Scan for the cell matching the given text and deliver its (x, y) coordinate at center. 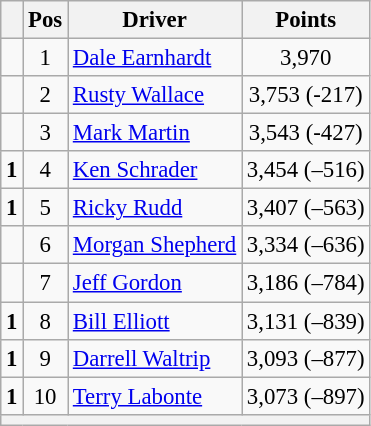
Bill Elliott (155, 321)
3 (46, 133)
9 (46, 358)
Points (306, 20)
2 (46, 95)
3,334 (–636) (306, 245)
Pos (46, 20)
3,543 (-427) (306, 133)
3,131 (–839) (306, 321)
Mark Martin (155, 133)
Dale Earnhardt (155, 58)
3,970 (306, 58)
3,186 (–784) (306, 283)
Ricky Rudd (155, 208)
Jeff Gordon (155, 283)
3,093 (–877) (306, 358)
7 (46, 283)
3,454 (–516) (306, 170)
8 (46, 321)
3,753 (-217) (306, 95)
3,073 (–897) (306, 396)
Darrell Waltrip (155, 358)
Morgan Shepherd (155, 245)
3,407 (–563) (306, 208)
6 (46, 245)
Driver (155, 20)
4 (46, 170)
Terry Labonte (155, 396)
5 (46, 208)
Rusty Wallace (155, 95)
Ken Schrader (155, 170)
10 (46, 396)
